Capture the cell that displays the provided text and extract its (X, Y) central coordinate. 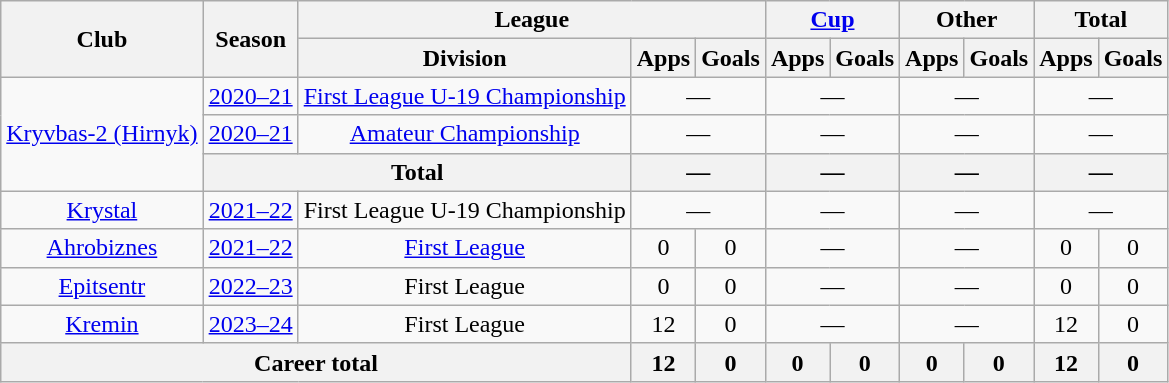
2022–23 (250, 286)
Season (250, 39)
Kryvbas-2 (Hirnyk) (102, 134)
Epitsentr (102, 286)
Club (102, 39)
2023–24 (250, 324)
Other (967, 20)
Cup (832, 20)
Division (464, 58)
Kremin (102, 324)
Amateur Championship (464, 134)
Krystal (102, 210)
League (532, 20)
Ahrobiznes (102, 248)
Career total (316, 362)
